Pinpoint the cell where the given text exists, returning its [X, Y] midpoint coordinate. 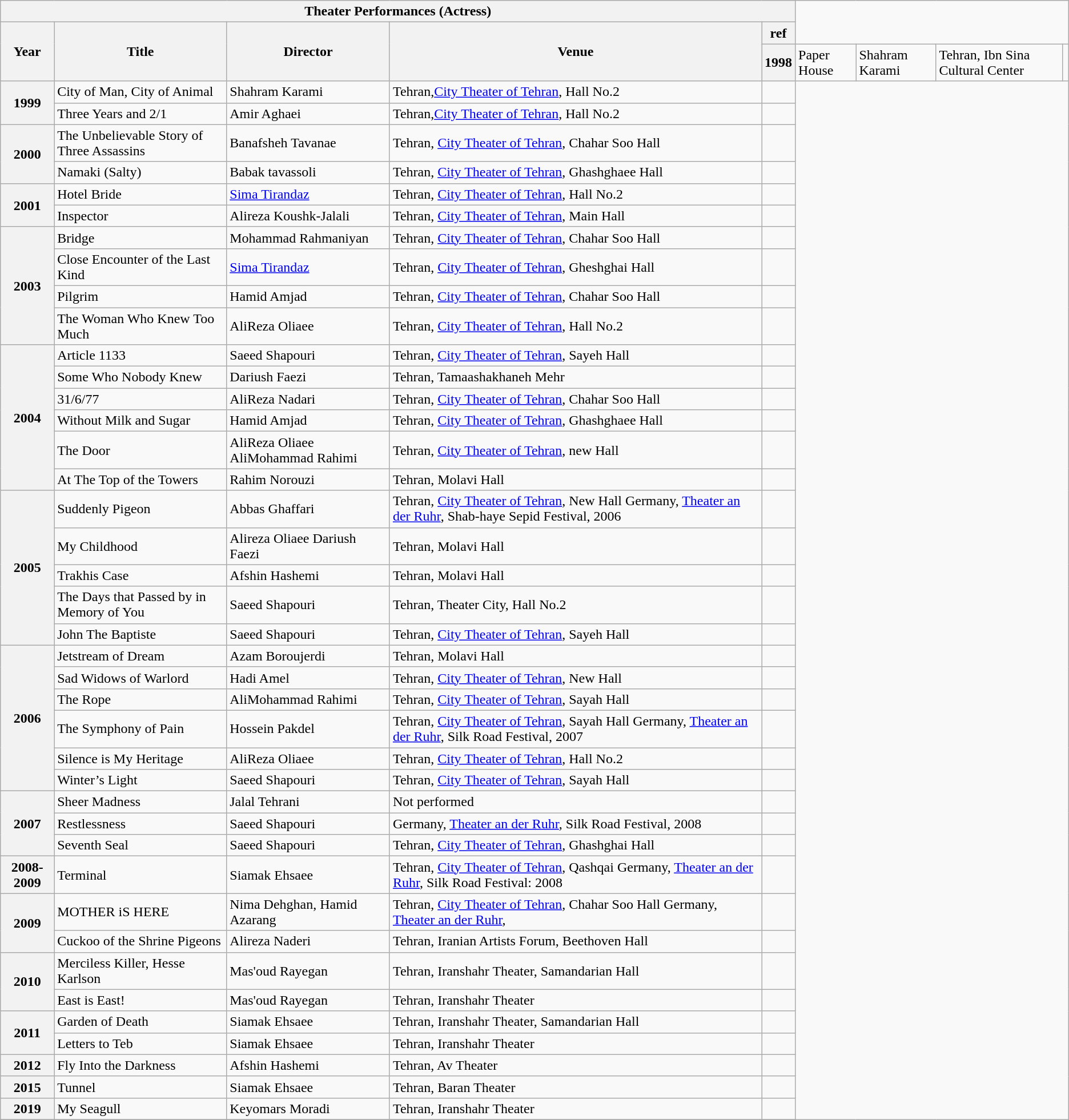
2011 [27, 1033]
Seventh Seal [140, 845]
2010 [27, 982]
Keyomars Moradi [308, 1109]
2001 [27, 205]
City of Man, City of Animal [140, 92]
2019 [27, 1109]
Restlessness [140, 824]
Tehran, Av Theater [576, 1065]
The Unbelievable Story of Three Assassins [140, 143]
Tehran, Iranian Artists Forum, Beethoven Hall [576, 941]
Tunnel [140, 1087]
Nima Dehghan, Hamid Azarang [308, 912]
Silence is My Heritage [140, 759]
Trakhis Case [140, 575]
Article 1133 [140, 356]
Jalal Tehrani [308, 802]
The Days that Passed by in Memory of You [140, 605]
Year [27, 51]
Hotel Bride [140, 194]
1999 [27, 103]
Tehran, City Theater of Tehran, Qashqai Germany, Theater an der Ruhr, Silk Road Festival: 2008 [576, 875]
Fly Into the Darkness [140, 1065]
Hossein Pakdel [308, 728]
Germany, Theater an der Ruhr, Silk Road Festival, 2008 [576, 824]
Hadi Amel [308, 678]
Bridge [140, 237]
2005 [27, 567]
Three Years and 2/1 [140, 114]
Tehran, Baran Theater [576, 1087]
The Woman Who Knew Too Much [140, 325]
31/6/77 [140, 399]
2009 [27, 922]
My Seagull [140, 1109]
The Door [140, 450]
Tehran, Theater City, Hall No.2 [576, 605]
Merciless Killer, Hesse Karlson [140, 970]
Banafsheh Tavanae [308, 143]
Tehran, City Theater of Tehran, Gheshghai Hall [576, 267]
1998 [779, 63]
Terminal [140, 875]
Namaki (Salty) [140, 172]
Some Who Nobody Knew [140, 377]
Suddenly Pigeon [140, 509]
Winter’s Light [140, 780]
Garden of Death [140, 1022]
AliMohammad Rahimi [308, 699]
Tehran, City Theater of Tehran, New Hall [576, 678]
Azam Boroujerdi [308, 656]
Dariush Faezi [308, 377]
Close Encounter of the Last Kind [140, 267]
2000 [27, 154]
Tehran, City Theater of Tehran, New Hall Germany, Theater an der Ruhr, Shab-haye Sepid Festival, 2006 [576, 509]
Paper House [826, 63]
Alireza Oliaee Dariush Faezi [308, 546]
Letters to Teb [140, 1044]
The Rope [140, 699]
Sheer Madness [140, 802]
Tehran, City Theater of Tehran, Chahar Soo Hall Germany, Theater an der Ruhr, [576, 912]
John The Baptiste [140, 634]
Mohammad Rahmaniyan [308, 237]
Babak tavassoli [308, 172]
Tehran, Ibn Sina Cultural Center [999, 63]
2007 [27, 824]
Sad Widows of Warlord [140, 678]
Rahim Norouzi [308, 480]
Title [140, 51]
Amir Aghaei [308, 114]
Director [308, 51]
Tehran, City Theater of Tehran, Main Hall [576, 216]
ref [779, 33]
The Symphony of Pain [140, 728]
AliReza Oliaee AliMohammad Rahimi [308, 450]
2003 [27, 285]
2006 [27, 718]
2008-2009 [27, 875]
2012 [27, 1065]
My Childhood [140, 546]
Abbas Ghaffari [308, 509]
Venue [576, 51]
Inspector [140, 216]
MOTHER iS HERE [140, 912]
Jetstream of Dream [140, 656]
Alireza Naderi [308, 941]
Alireza Koushk-Jalali [308, 216]
Not performed [576, 802]
AliReza Nadari [308, 399]
At The Top of the Towers [140, 480]
Tehran, Tamaashakhaneh Mehr [576, 377]
Pilgrim [140, 296]
Theater Performances (Actress) [398, 11]
2004 [27, 418]
2015 [27, 1087]
Cuckoo of the Shrine Pigeons [140, 941]
Without Milk and Sugar [140, 421]
Tehran, City Theater of Tehran, new Hall [576, 450]
Tehran, City Theater of Tehran, Sayah Hall Germany, Theater an der Ruhr, Silk Road Festival, 2007 [576, 728]
East is East! [140, 1000]
Tehran, City Theater of Tehran, Ghashghai Hall [576, 845]
